From the cell containing the given text, extract its center point as (x, y) coordinate. 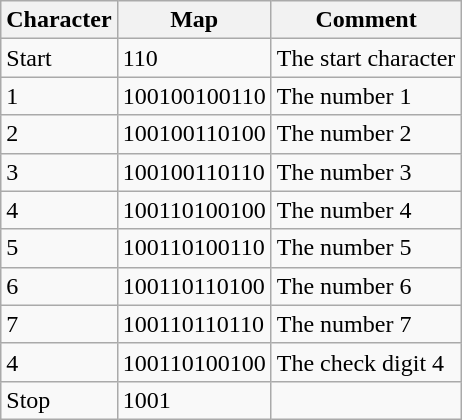
Map (194, 20)
The check digit 4 (366, 362)
3 (59, 172)
7 (59, 324)
6 (59, 286)
100100110100 (194, 134)
100110110110 (194, 324)
The number 2 (366, 134)
2 (59, 134)
The number 5 (366, 248)
110 (194, 58)
100110110100 (194, 286)
The number 4 (366, 210)
Character (59, 20)
100100110110 (194, 172)
5 (59, 248)
100100100110 (194, 96)
The start character (366, 58)
Comment (366, 20)
The number 1 (366, 96)
The number 7 (366, 324)
1 (59, 96)
The number 3 (366, 172)
100110100110 (194, 248)
Start (59, 58)
Stop (59, 400)
1001 (194, 400)
The number 6 (366, 286)
